Capture the cell that displays the provided text and extract its [x, y] central coordinate. 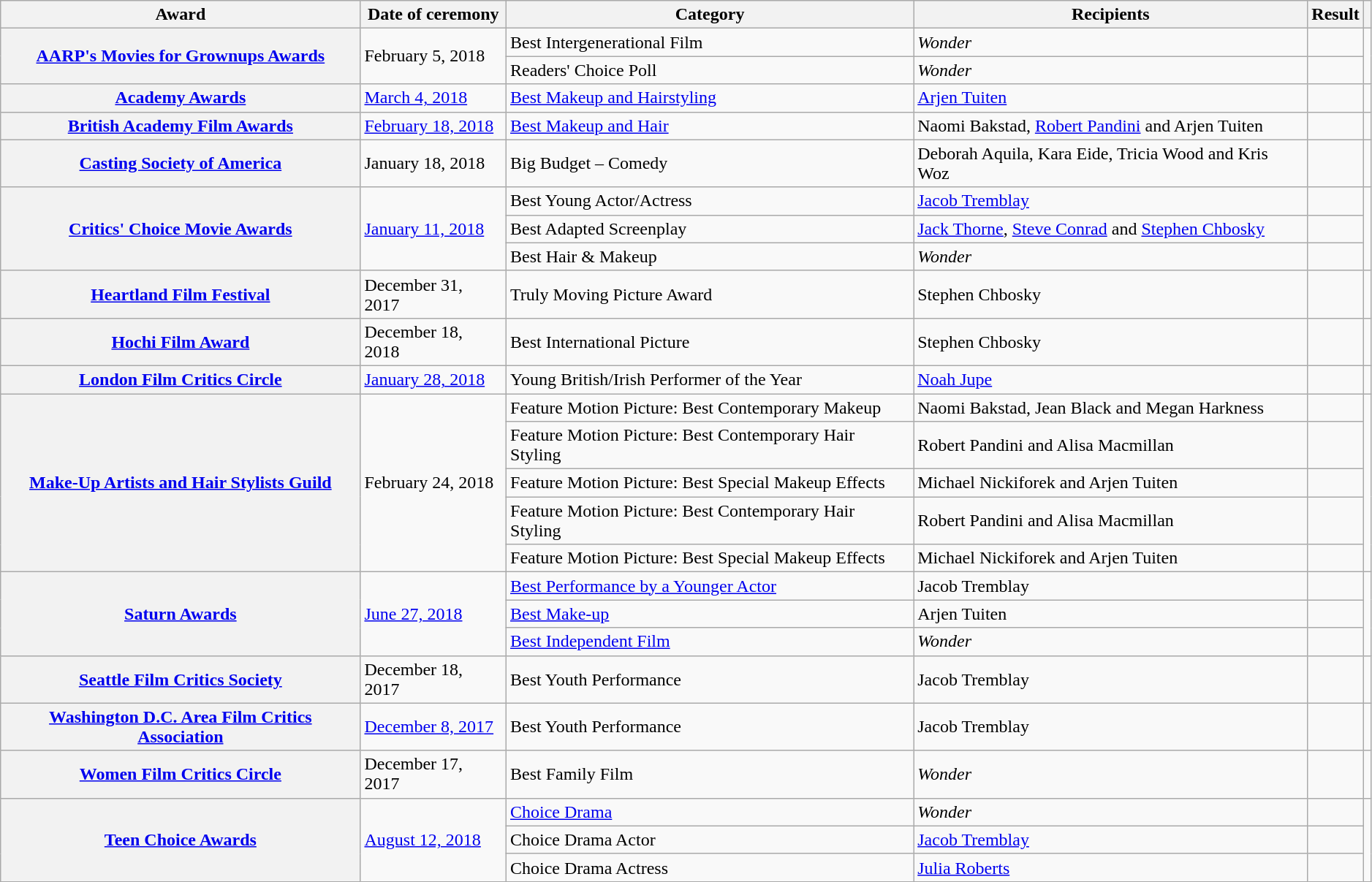
December 18, 2018 [433, 342]
February 5, 2018 [433, 56]
Best Makeup and Hair [710, 126]
Seattle Film Critics Society [181, 680]
Best Independent Film [710, 642]
Hochi Film Award [181, 342]
Saturn Awards [181, 614]
March 4, 2018 [433, 98]
Best International Picture [710, 342]
AARP's Movies for Grownups Awards [181, 56]
Best Make-up [710, 614]
Best Family Film [710, 775]
December 18, 2017 [433, 680]
Naomi Bakstad, Robert Pandini and Arjen Tuiten [1111, 126]
December 31, 2017 [433, 294]
London Film Critics Circle [181, 379]
Best Adapted Screenplay [710, 229]
Choice Drama Actress [710, 867]
Young British/Irish Performer of the Year [710, 379]
Choice Drama [710, 812]
Noah Jupe [1111, 379]
Julia Roberts [1111, 867]
Truly Moving Picture Award [710, 294]
Teen Choice Awards [181, 840]
Critics' Choice Movie Awards [181, 229]
Best Hair & Makeup [710, 256]
Academy Awards [181, 98]
Washington D.C. Area Film Critics Association [181, 726]
Recipients [1111, 15]
Best Young Actor/Actress [710, 201]
Jack Thorne, Steve Conrad and Stephen Chbosky [1111, 229]
January 28, 2018 [433, 379]
December 17, 2017 [433, 775]
December 8, 2017 [433, 726]
January 11, 2018 [433, 229]
Best Performance by a Younger Actor [710, 586]
Date of ceremony [433, 15]
Category [710, 15]
Women Film Critics Circle [181, 775]
Casting Society of America [181, 164]
Result [1335, 15]
June 27, 2018 [433, 614]
Award [181, 15]
Naomi Bakstad, Jean Black and Megan Harkness [1111, 407]
January 18, 2018 [433, 164]
Heartland Film Festival [181, 294]
Best Intergenerational Film [710, 42]
Make-Up Artists and Hair Stylists Guild [181, 482]
February 24, 2018 [433, 482]
February 18, 2018 [433, 126]
Best Makeup and Hairstyling [710, 98]
Feature Motion Picture: Best Contemporary Makeup [710, 407]
Big Budget – Comedy [710, 164]
British Academy Film Awards [181, 126]
Deborah Aquila, Kara Eide, Tricia Wood and Kris Woz [1111, 164]
Readers' Choice Poll [710, 70]
August 12, 2018 [433, 840]
Choice Drama Actor [710, 840]
